Identify which cell holds the provided text, then report its (X, Y) central coordinate. 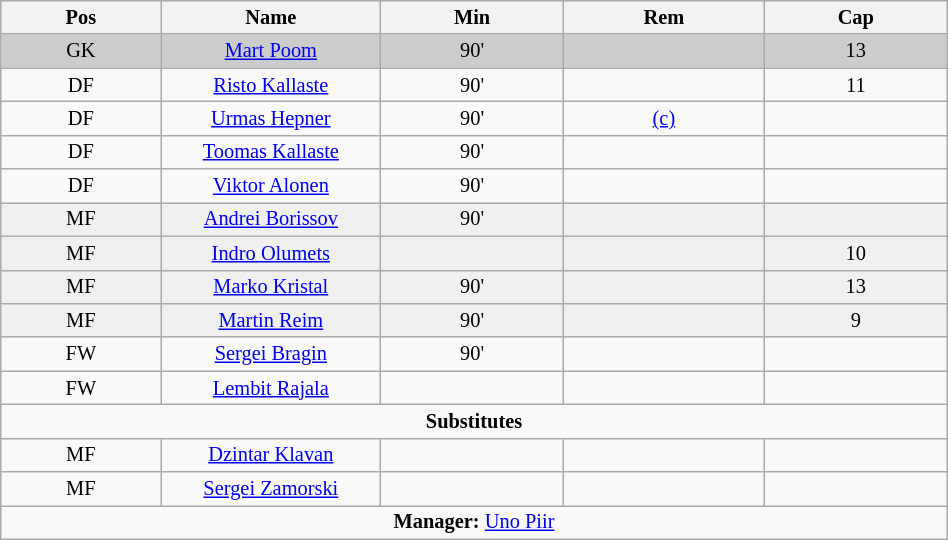
GK (81, 51)
Mart Poom (271, 51)
Sergei Bragin (271, 354)
Indro Olumets (271, 253)
Viktor Alonen (271, 186)
Urmas Hepner (271, 118)
Substitutes (474, 421)
Lembit Rajala (271, 388)
Toomas Kallaste (271, 152)
Name (271, 17)
Marko Kristal (271, 287)
11 (856, 85)
10 (856, 253)
Risto Kallaste (271, 85)
(c) (664, 118)
Min (472, 17)
Dzintar Klavan (271, 455)
Cap (856, 17)
Sergei Zamorski (271, 489)
9 (856, 320)
Rem (664, 17)
Pos (81, 17)
Andrei Borissov (271, 219)
Martin Reim (271, 320)
Manager: Uno Piir (474, 522)
